Detect which cell encompasses the target text, then output its [X, Y] center coordinate. 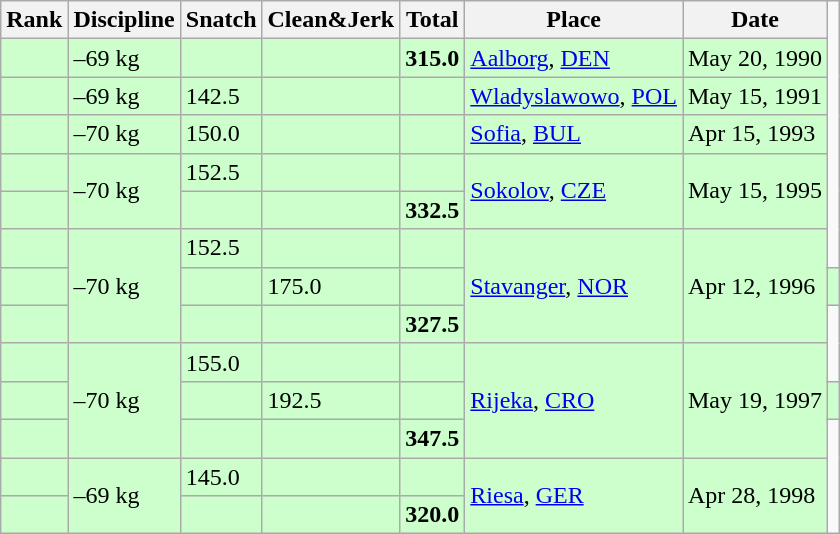
192.5 [331, 400]
320.0 [432, 515]
Stavanger, NOR [574, 286]
Apr 28, 1998 [754, 496]
Apr 15, 1993 [754, 134]
Aalborg, DEN [574, 58]
150.0 [221, 134]
May 15, 1995 [754, 191]
Snatch [221, 20]
315.0 [432, 58]
Wladyslawowo, POL [574, 96]
May 20, 1990 [754, 58]
Total [432, 20]
155.0 [221, 362]
Riesa, GER [574, 496]
Date [754, 20]
145.0 [221, 477]
142.5 [221, 96]
Apr 12, 1996 [754, 286]
Place [574, 20]
Clean&Jerk [331, 20]
Rank [34, 20]
332.5 [432, 210]
Sofia, BUL [574, 134]
Sokolov, CZE [574, 191]
327.5 [432, 324]
Rijeka, CRO [574, 400]
175.0 [331, 286]
May 15, 1991 [754, 96]
347.5 [432, 438]
May 19, 1997 [754, 400]
Discipline [124, 20]
